Detect which cell encompasses the target text, then output its (X, Y) center coordinate. 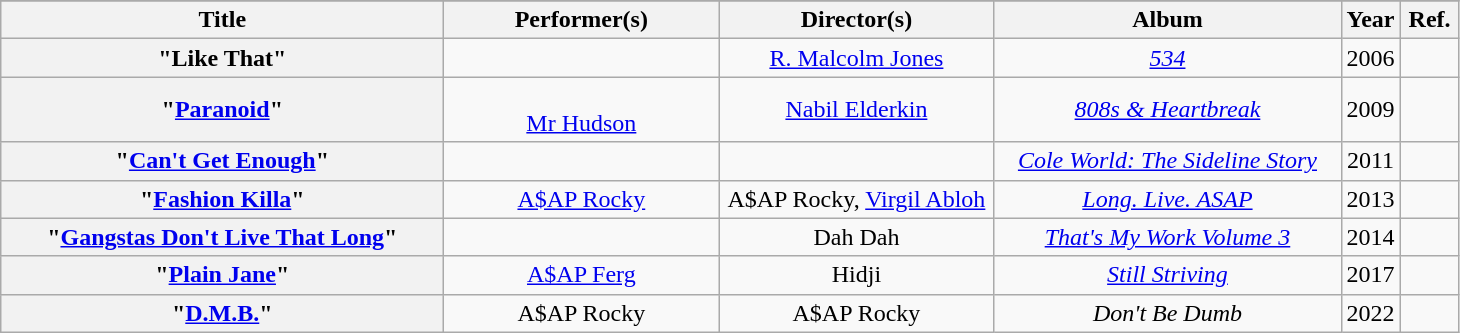
Long. Live. ASAP (1168, 199)
Year (1370, 20)
"Paranoid" (222, 110)
Album (1168, 20)
"Plain Jane" (222, 275)
Dah Dah (856, 237)
Still Striving (1168, 275)
Mr Hudson (582, 110)
Hidji (856, 275)
2013 (1370, 199)
808s & Heartbreak (1168, 110)
Ref. (1430, 20)
Don't Be Dumb (1168, 313)
2009 (1370, 110)
2022 (1370, 313)
2011 (1370, 161)
"Like That" (222, 58)
Title (222, 20)
R. Malcolm Jones (856, 58)
"Fashion Killa" (222, 199)
2017 (1370, 275)
Director(s) (856, 20)
Performer(s) (582, 20)
A$AP Ferg (582, 275)
2014 (1370, 237)
That's My Work Volume 3 (1168, 237)
"Gangstas Don't Live That Long" (222, 237)
Cole World: The Sideline Story (1168, 161)
2006 (1370, 58)
534 (1168, 58)
"D.M.B." (222, 313)
"Can't Get Enough" (222, 161)
A$AP Rocky, Virgil Abloh (856, 199)
Nabil Elderkin (856, 110)
